Determine the (X, Y) coordinate at the center of the cell enclosing the given text.  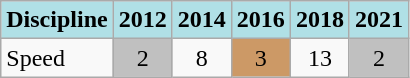
13 (320, 58)
3 (260, 58)
Discipline (57, 20)
2016 (260, 20)
2012 (142, 20)
Speed (57, 58)
2018 (320, 20)
2021 (378, 20)
8 (202, 58)
2014 (202, 20)
